Scan for the cell matching the given text and deliver its (x, y) coordinate at center. 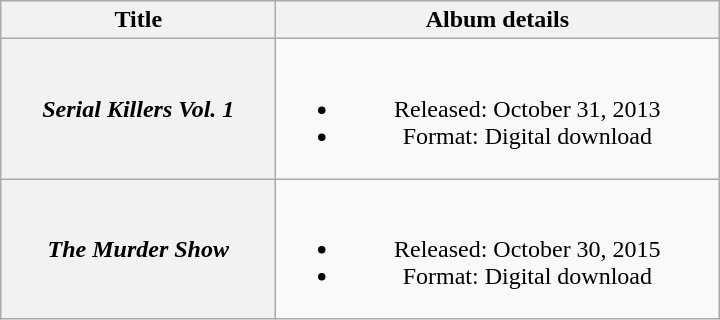
The Murder Show (138, 249)
Album details (498, 20)
Title (138, 20)
Released: October 31, 2013Format: Digital download (498, 109)
Released: October 30, 2015Format: Digital download (498, 249)
Serial Killers Vol. 1 (138, 109)
